Locate the cell with the specified text and output its [x, y] center coordinate. 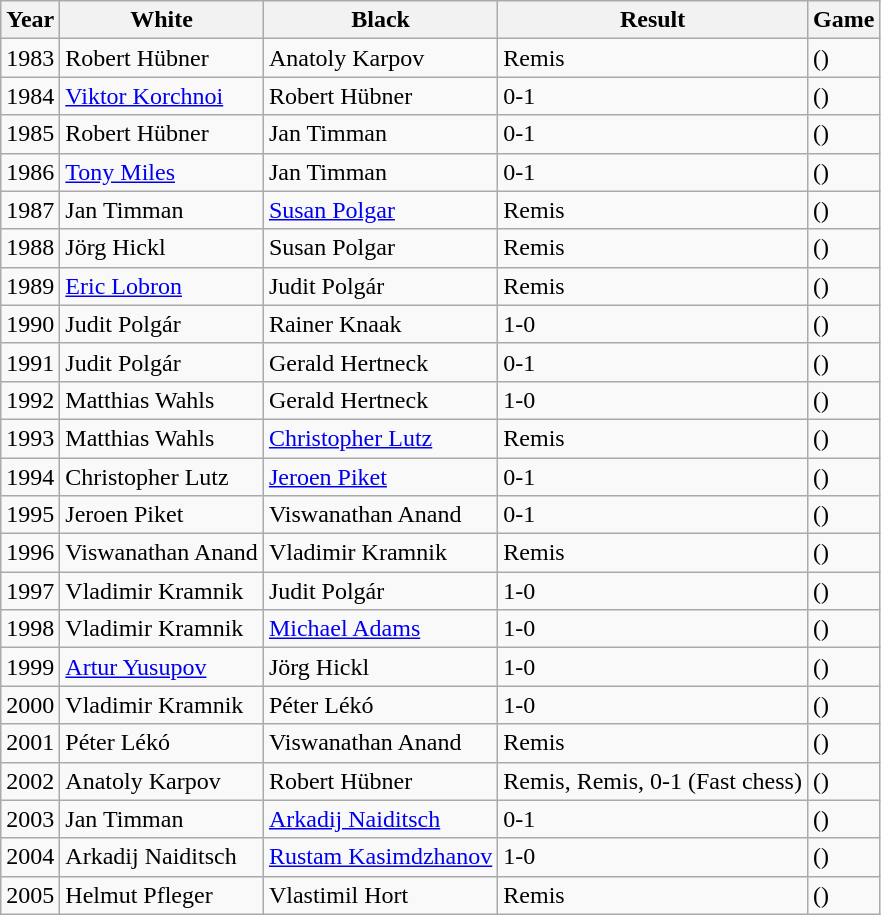
2004 [30, 857]
Black [380, 20]
1984 [30, 96]
2005 [30, 895]
Remis, Remis, 0-1 (Fast chess) [653, 781]
Rustam Kasimdzhanov [380, 857]
1991 [30, 362]
Artur Yusupov [162, 667]
1989 [30, 286]
1992 [30, 400]
1999 [30, 667]
1995 [30, 515]
2000 [30, 705]
Vlastimil Hort [380, 895]
Game [843, 20]
1990 [30, 324]
Tony Miles [162, 172]
Eric Lobron [162, 286]
1996 [30, 553]
1986 [30, 172]
2002 [30, 781]
1994 [30, 477]
1985 [30, 134]
Year [30, 20]
1998 [30, 629]
White [162, 20]
1987 [30, 210]
1993 [30, 438]
Michael Adams [380, 629]
2003 [30, 819]
Result [653, 20]
1988 [30, 248]
Viktor Korchnoi [162, 96]
2001 [30, 743]
1997 [30, 591]
Helmut Pfleger [162, 895]
Rainer Knaak [380, 324]
1983 [30, 58]
